Return [X, Y] of the center of cell containing provided text 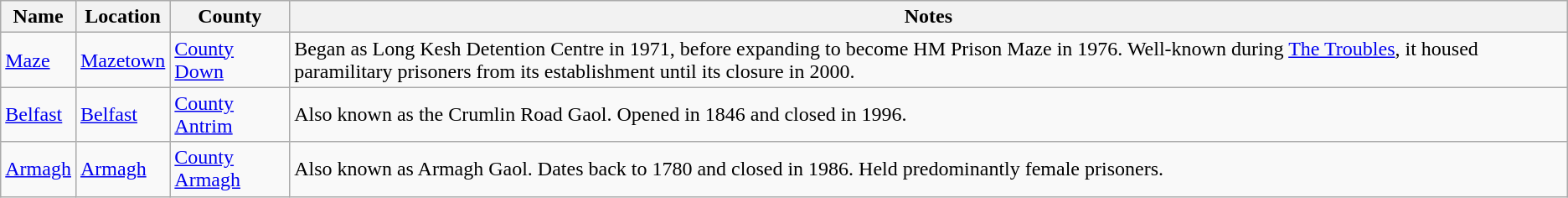
County [230, 17]
Also known as Armagh Gaol. Dates back to 1780 and closed in 1986. Held predominantly female prisoners. [929, 169]
Mazetown [122, 60]
County Armagh [230, 169]
County Down [230, 60]
Notes [929, 17]
County Antrim [230, 114]
Also known as the Crumlin Road Gaol. Opened in 1846 and closed in 1996. [929, 114]
Name [39, 17]
Maze [39, 60]
Location [122, 17]
